Locate the cell with the specified text and output its (X, Y) center coordinate. 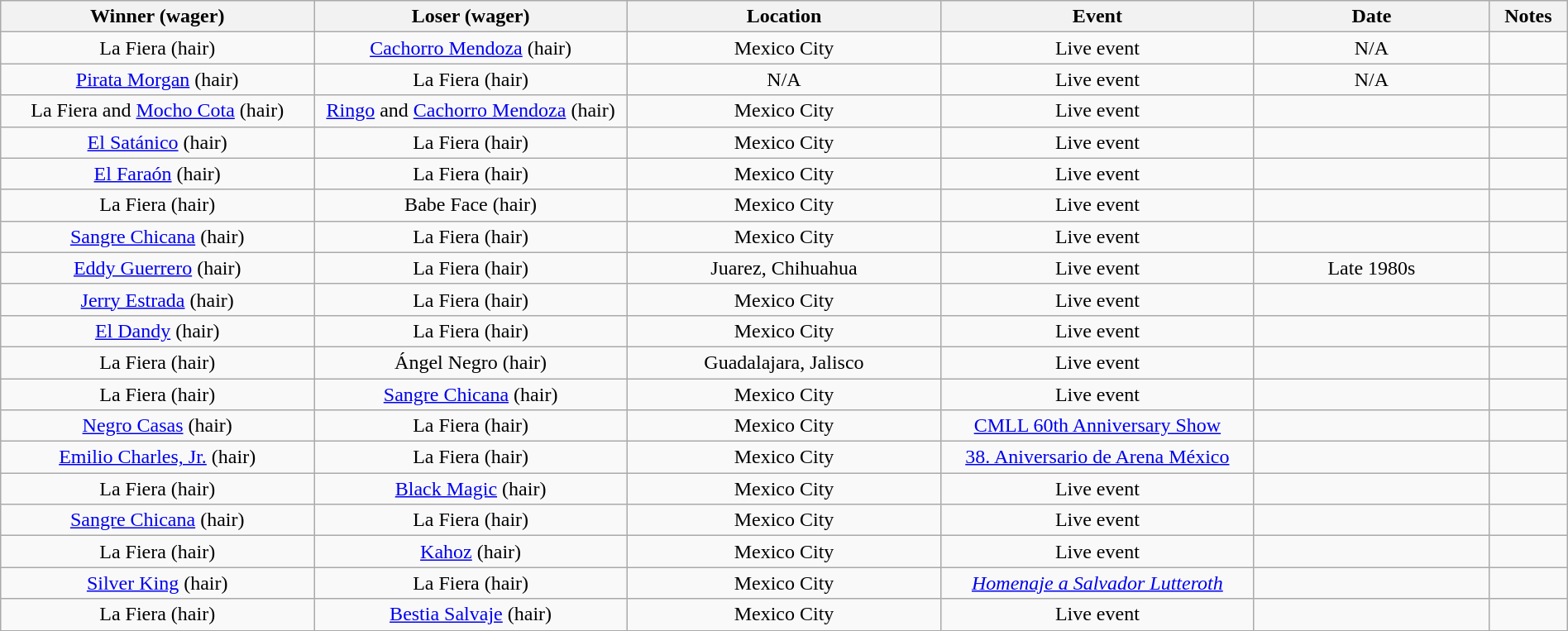
Juarez, Chihuahua (784, 268)
Black Magic (hair) (471, 489)
Babe Face (hair) (471, 205)
Emilio Charles, Jr. (hair) (157, 457)
Notes (1528, 17)
El Dandy (hair) (157, 331)
Jerry Estrada (hair) (157, 299)
Homenaje a Salvador Lutteroth (1097, 583)
Negro Casas (hair) (157, 426)
Pirata Morgan (hair) (157, 79)
La Fiera and Mocho Cota (hair) (157, 111)
Ringo and Cachorro Mendoza (hair) (471, 111)
Cachorro Mendoza (hair) (471, 48)
Location (784, 17)
Silver King (hair) (157, 583)
Eddy Guerrero (hair) (157, 268)
Loser (wager) (471, 17)
El Faraón (hair) (157, 174)
Kahoz (hair) (471, 552)
Winner (wager) (157, 17)
Date (1371, 17)
Ángel Negro (hair) (471, 362)
Guadalajara, Jalisco (784, 362)
Event (1097, 17)
CMLL 60th Anniversary Show (1097, 426)
El Satánico (hair) (157, 142)
38. Aniversario de Arena México (1097, 457)
Late 1980s (1371, 268)
Bestia Salvaje (hair) (471, 614)
